Identify which cell holds the provided text, then report its (X, Y) central coordinate. 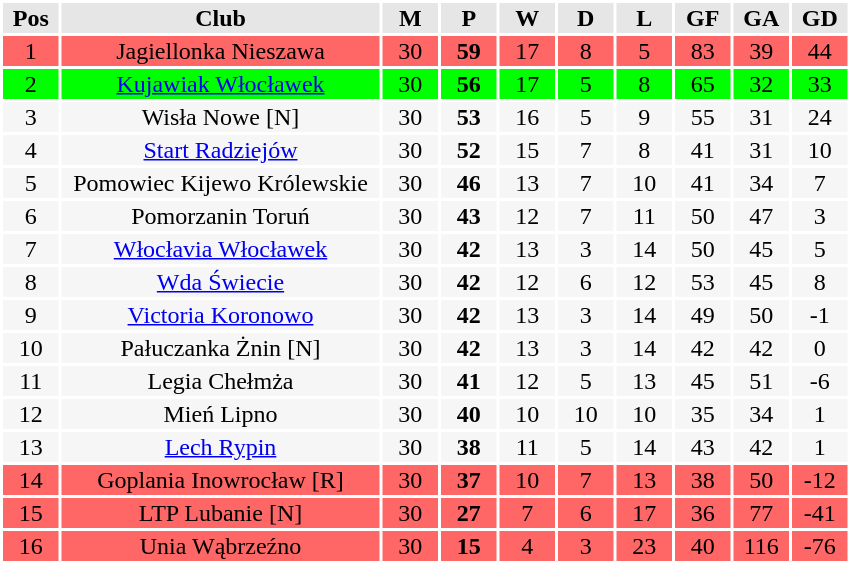
46 (469, 183)
Club (221, 18)
Jagiellonka Nieszawa (221, 51)
Pałuczanka Żnin [N] (221, 348)
Wda Świecie (221, 282)
Start Radziejów (221, 150)
GF (703, 18)
83 (703, 51)
Unia Wąbrzeźno (221, 546)
33 (820, 84)
Goplania Inowrocław [R] (221, 480)
39 (762, 51)
56 (469, 84)
Legia Chełmża (221, 381)
-12 (820, 480)
-41 (820, 513)
59 (469, 51)
Wisła Nowe [N] (221, 117)
Włocłavia Włocławek (221, 249)
2 (31, 84)
Kujawiak Włocławek (221, 84)
51 (762, 381)
-6 (820, 381)
Lech Rypin (221, 447)
65 (703, 84)
Mień Lipno (221, 414)
W (528, 18)
-76 (820, 546)
77 (762, 513)
GA (762, 18)
44 (820, 51)
27 (469, 513)
Pomowiec Kijewo Królewskie (221, 183)
P (469, 18)
M (410, 18)
LTP Lubanie [N] (221, 513)
52 (469, 150)
D (586, 18)
L (644, 18)
116 (762, 546)
Pos (31, 18)
Pomorzanin Toruń (221, 216)
37 (469, 480)
32 (762, 84)
24 (820, 117)
47 (762, 216)
Victoria Koronowo (221, 315)
35 (703, 414)
49 (703, 315)
23 (644, 546)
36 (703, 513)
0 (820, 348)
-1 (820, 315)
GD (820, 18)
55 (703, 117)
